Scan for the cell matching the given text and deliver its [X, Y] coordinate at center. 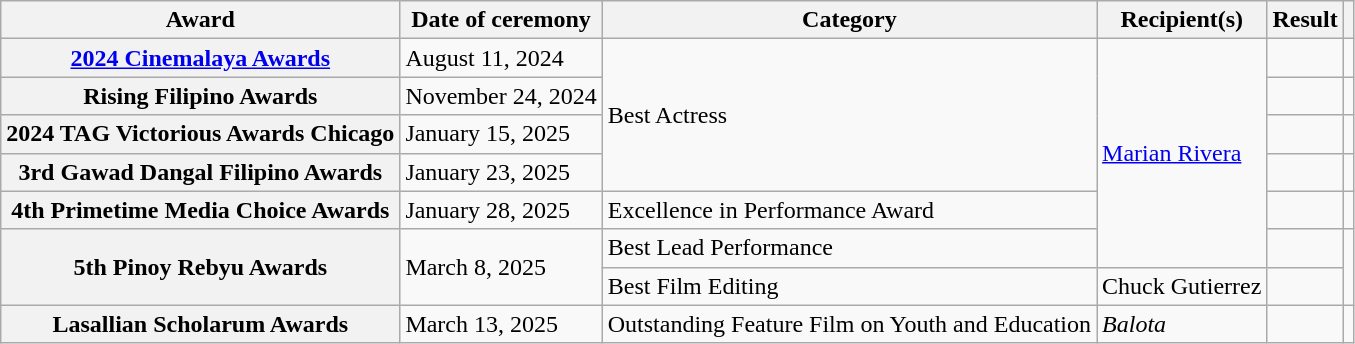
Chuck Gutierrez [1182, 286]
Rising Filipino Awards [200, 96]
Marian Rivera [1182, 153]
Balota [1182, 324]
January 15, 2025 [501, 134]
2024 Cinemalaya Awards [200, 58]
5th Pinoy Rebyu Awards [200, 267]
Category [849, 20]
August 11, 2024 [501, 58]
Recipient(s) [1182, 20]
Date of ceremony [501, 20]
November 24, 2024 [501, 96]
January 28, 2025 [501, 210]
Lasallian Scholarum Awards [200, 324]
Best Actress [849, 115]
March 8, 2025 [501, 267]
Best Lead Performance [849, 248]
Best Film Editing [849, 286]
Excellence in Performance Award [849, 210]
March 13, 2025 [501, 324]
Award [200, 20]
2024 TAG Victorious Awards Chicago [200, 134]
Result [1305, 20]
January 23, 2025 [501, 172]
4th Primetime Media Choice Awards [200, 210]
Outstanding Feature Film on Youth and Education [849, 324]
3rd Gawad Dangal Filipino Awards [200, 172]
